Return the (x, y) coordinate for the center point of the cell that contains the specified text.  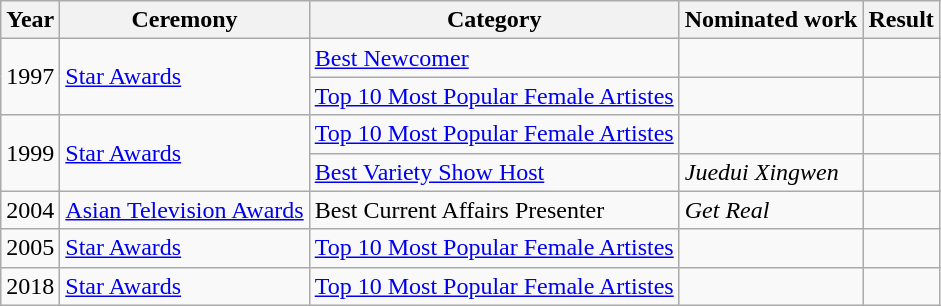
Best Current Affairs Presenter (494, 210)
Get Real (771, 210)
2018 (30, 286)
1997 (30, 77)
Asian Television Awards (184, 210)
2005 (30, 248)
2004 (30, 210)
Result (901, 20)
1999 (30, 153)
Best Variety Show Host (494, 172)
Best Newcomer (494, 58)
Ceremony (184, 20)
Category (494, 20)
Nominated work (771, 20)
Year (30, 20)
Juedui Xingwen (771, 172)
